Capture the cell that displays the provided text and extract its (X, Y) central coordinate. 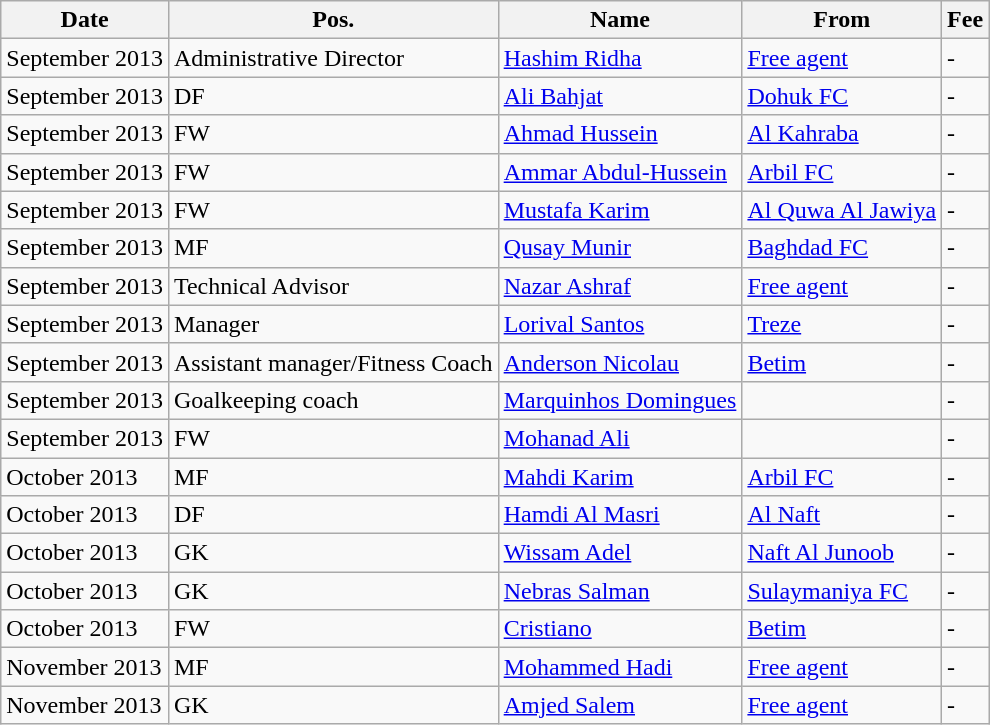
Goalkeeping coach (333, 400)
Wissam Adel (620, 553)
Manager (333, 324)
Marquinhos Domingues (620, 400)
Fee (966, 20)
Hashim Ridha (620, 58)
Ali Bahjat (620, 96)
Nebras Salman (620, 591)
Al Naft (842, 515)
Mohammed Hadi (620, 667)
Baghdad FC (842, 248)
Amjed Salem (620, 705)
Hamdi Al Masri (620, 515)
Naft Al Junoob (842, 553)
Lorival Santos (620, 324)
Al Kahraba (842, 134)
Nazar Ashraf (620, 286)
Ammar Abdul-Hussein (620, 172)
Mustafa Karim (620, 210)
Name (620, 20)
Al Quwa Al Jawiya (842, 210)
Pos. (333, 20)
Mohanad Ali (620, 438)
From (842, 20)
Ahmad Hussein (620, 134)
Sulaymaniya FC (842, 591)
Assistant manager/Fitness Coach (333, 362)
Cristiano (620, 629)
Technical Advisor (333, 286)
Date (85, 20)
Dohuk FC (842, 96)
Mahdi Karim (620, 477)
Qusay Munir (620, 248)
Administrative Director (333, 58)
Treze (842, 324)
Anderson Nicolau (620, 362)
